Extract the (x, y) coordinate from the center of the cell holding the provided text.  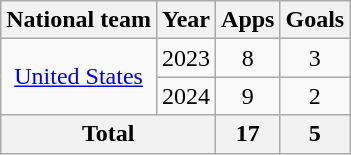
Total (108, 134)
United States (79, 77)
8 (248, 58)
2 (315, 96)
9 (248, 96)
3 (315, 58)
2024 (186, 96)
Apps (248, 20)
National team (79, 20)
Year (186, 20)
2023 (186, 58)
5 (315, 134)
17 (248, 134)
Goals (315, 20)
